Search for the cell housing the specified text and yield its [X, Y] center coordinate. 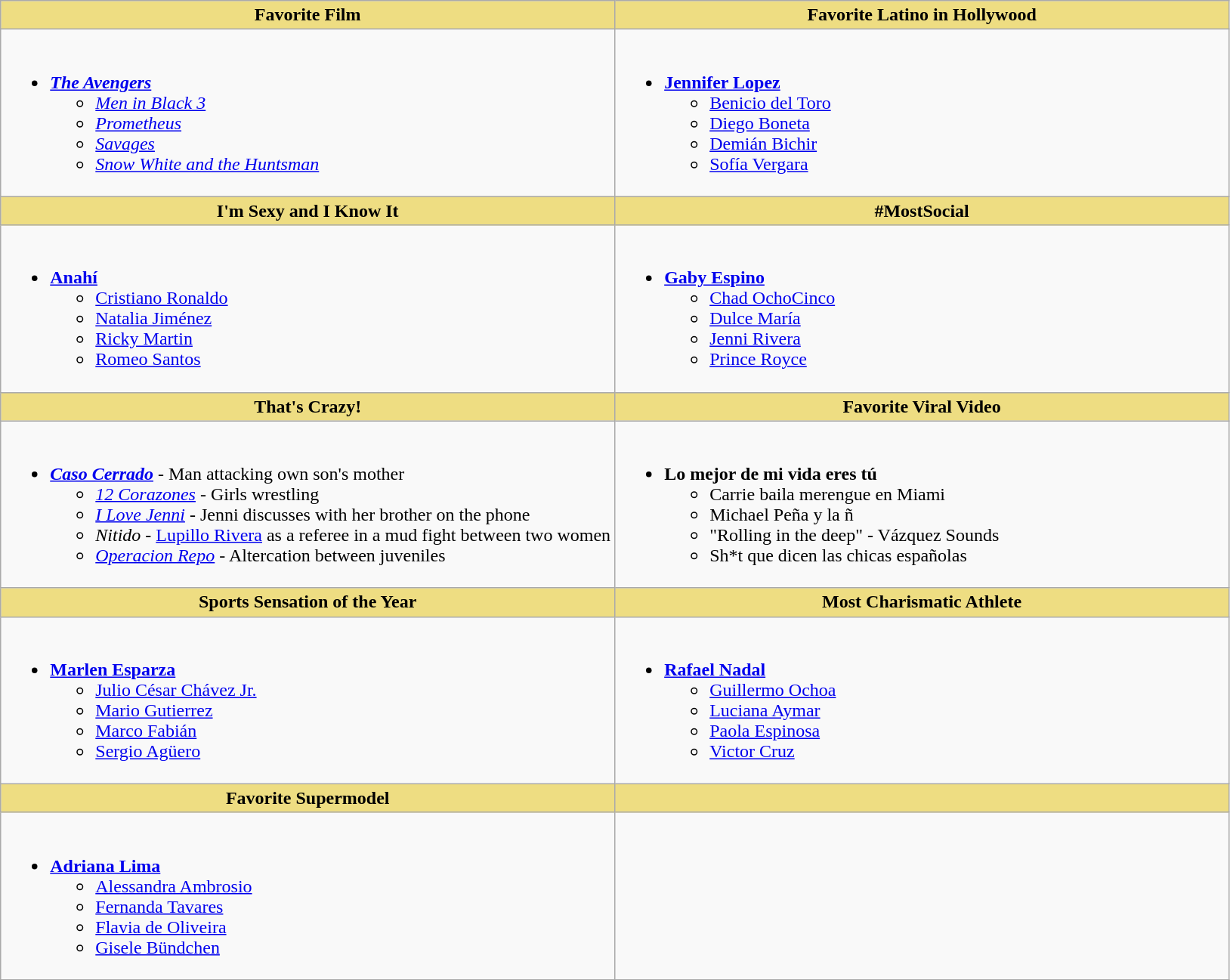
Favorite Viral Video [922, 407]
I'm Sexy and I Know It [308, 211]
Marlen EsparzaJulio César Chávez Jr.Mario GutierrezMarco FabiánSergio Agüero [308, 700]
Most Charismatic Athlete [922, 602]
Lo mejor de mi vida eres túCarrie baila merengue en MiamiMichael Peña y la ñ"Rolling in the deep" - Vázquez SoundsSh*t que dicen las chicas españolas [922, 505]
AnahíCristiano RonaldoNatalia JiménezRicky MartinRomeo Santos [308, 308]
Adriana LimaAlessandra AmbrosioFernanda TavaresFlavia de OliveiraGisele Bündchen [308, 896]
The AvengersMen in Black 3PrometheusSavagesSnow White and the Huntsman [308, 113]
Sports Sensation of the Year [308, 602]
Favorite Supermodel [308, 798]
Favorite Film [308, 15]
Favorite Latino in Hollywood [922, 15]
That's Crazy! [308, 407]
Jennifer LopezBenicio del ToroDiego BonetaDemián BichirSofía Vergara [922, 113]
Rafael NadalGuillermo OchoaLuciana AymarPaola EspinosaVictor Cruz [922, 700]
#MostSocial [922, 211]
Gaby EspinoChad OchoCincoDulce MaríaJenni RiveraPrince Royce [922, 308]
